Locate the cell with the specified text and output its [X, Y] center coordinate. 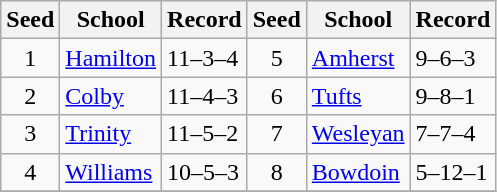
6 [276, 96]
1 [30, 58]
Amherst [358, 58]
Trinity [111, 134]
7–7–4 [453, 134]
4 [30, 172]
11–3–4 [205, 58]
Tufts [358, 96]
11–4–3 [205, 96]
Hamilton [111, 58]
9–8–1 [453, 96]
10–5–3 [205, 172]
8 [276, 172]
5 [276, 58]
2 [30, 96]
Colby [111, 96]
7 [276, 134]
3 [30, 134]
9–6–3 [453, 58]
5–12–1 [453, 172]
Williams [111, 172]
Bowdoin [358, 172]
11–5–2 [205, 134]
Wesleyan [358, 134]
